Return the (X, Y) coordinate for the center point of the cell that contains the specified text.  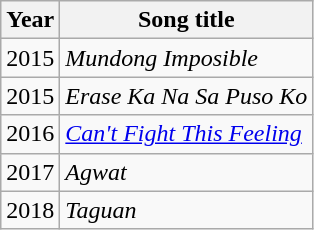
2018 (30, 210)
Year (30, 20)
Mundong Imposible (186, 58)
Agwat (186, 172)
Erase Ka Na Sa Puso Ko (186, 96)
2017 (30, 172)
Taguan (186, 210)
Can't Fight This Feeling (186, 134)
Song title (186, 20)
2016 (30, 134)
